Return the (X, Y) coordinate for the center point of the cell that contains the specified text.  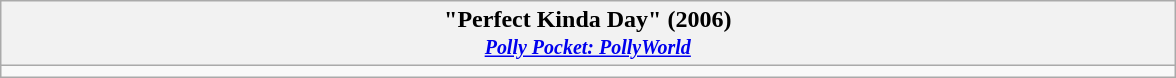
"Perfect Kinda Day" (2006)Polly Pocket: PollyWorld (588, 34)
